Search for the cell housing the specified text and yield its [x, y] center coordinate. 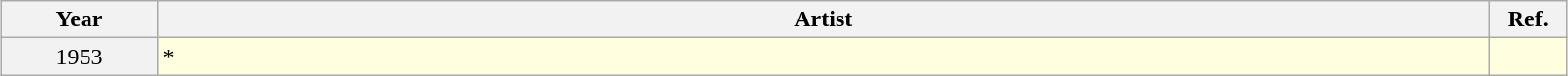
Ref. [1529, 19]
Artist [823, 19]
1953 [80, 57]
* [823, 57]
Year [80, 19]
